Locate the cell with the specified text and output its [x, y] center coordinate. 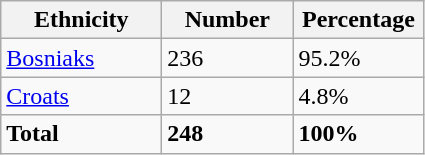
236 [228, 58]
100% [358, 134]
Number [228, 20]
4.8% [358, 96]
Croats [82, 96]
Total [82, 134]
248 [228, 134]
95.2% [358, 58]
Bosniaks [82, 58]
Ethnicity [82, 20]
12 [228, 96]
Percentage [358, 20]
